Determine the [x, y] coordinate at the center of the cell enclosing the given text.  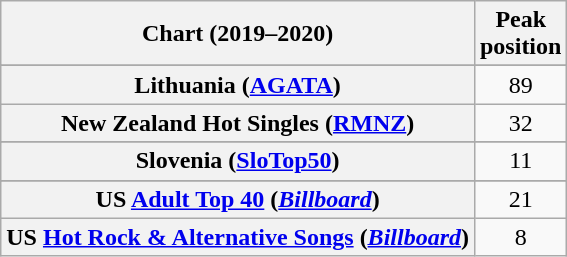
89 [520, 85]
Lithuania (AGATA) [238, 85]
11 [520, 161]
Chart (2019–2020) [238, 34]
Peakposition [520, 34]
32 [520, 123]
New Zealand Hot Singles (RMNZ) [238, 123]
Slovenia (SloTop50) [238, 161]
21 [520, 199]
US Hot Rock & Alternative Songs (Billboard) [238, 237]
US Adult Top 40 (Billboard) [238, 199]
8 [520, 237]
